For the text-containing cell, return its midpoint in (X, Y) coordinate format. 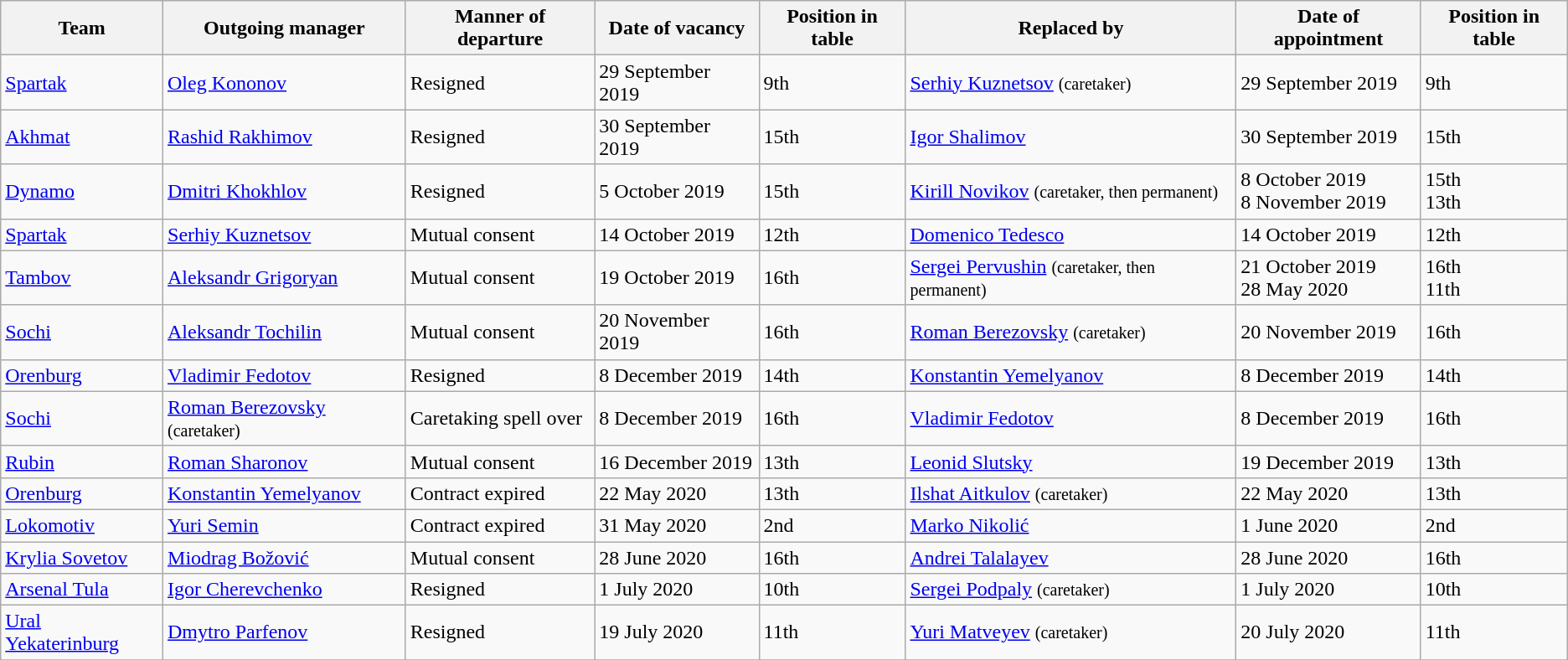
Team (82, 28)
Krylia Sovetov (82, 557)
Roman Sharonov (285, 461)
31 May 2020 (677, 525)
Serhiy Kuznetsov (caretaker) (1070, 82)
Tambov (82, 278)
Dynamo (82, 191)
Ural Yekaterinburg (82, 633)
Marko Nikolić (1070, 525)
Igor Cherevchenko (285, 590)
Ilshat Aitkulov (caretaker) (1070, 493)
8 October 20198 November 2019 (1328, 191)
21 October 201928 May 2020 (1328, 278)
Aleksandr Grigoryan (285, 278)
5 October 2019 (677, 191)
Kirill Novikov (caretaker, then permanent) (1070, 191)
19 December 2019 (1328, 461)
Date of vacancy (677, 28)
Dmytro Parfenov (285, 633)
Miodrag Božović (285, 557)
20 July 2020 (1328, 633)
Domenico Tedesco (1070, 235)
19 July 2020 (677, 633)
Yuri Semin (285, 525)
19 October 2019 (677, 278)
Oleg Kononov (285, 82)
Dmitri Khokhlov (285, 191)
Aleksandr Tochilin (285, 332)
Caretaking spell over (500, 419)
Sergei Pervushin (caretaker, then permanent) (1070, 278)
15th13th (1494, 191)
Manner of departure (500, 28)
Sergei Podpaly (caretaker) (1070, 590)
1 June 2020 (1328, 525)
Date of appointment (1328, 28)
Andrei Talalayev (1070, 557)
Igor Shalimov (1070, 137)
Lokomotiv (82, 525)
Akhmat (82, 137)
Outgoing manager (285, 28)
Rashid Rakhimov (285, 137)
Serhiy Kuznetsov (285, 235)
Replaced by (1070, 28)
16th11th (1494, 278)
Arsenal Tula (82, 590)
Yuri Matveyev (caretaker) (1070, 633)
Leonid Slutsky (1070, 461)
Rubin (82, 461)
16 December 2019 (677, 461)
